Detect which cell encompasses the target text, then output its [X, Y] center coordinate. 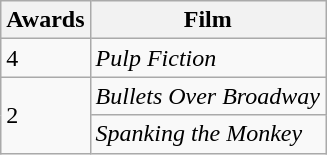
Awards [46, 20]
Spanking the Monkey [208, 134]
Pulp Fiction [208, 58]
2 [46, 115]
4 [46, 58]
Bullets Over Broadway [208, 96]
Film [208, 20]
